From the cell containing the given text, extract its center point as [x, y] coordinate. 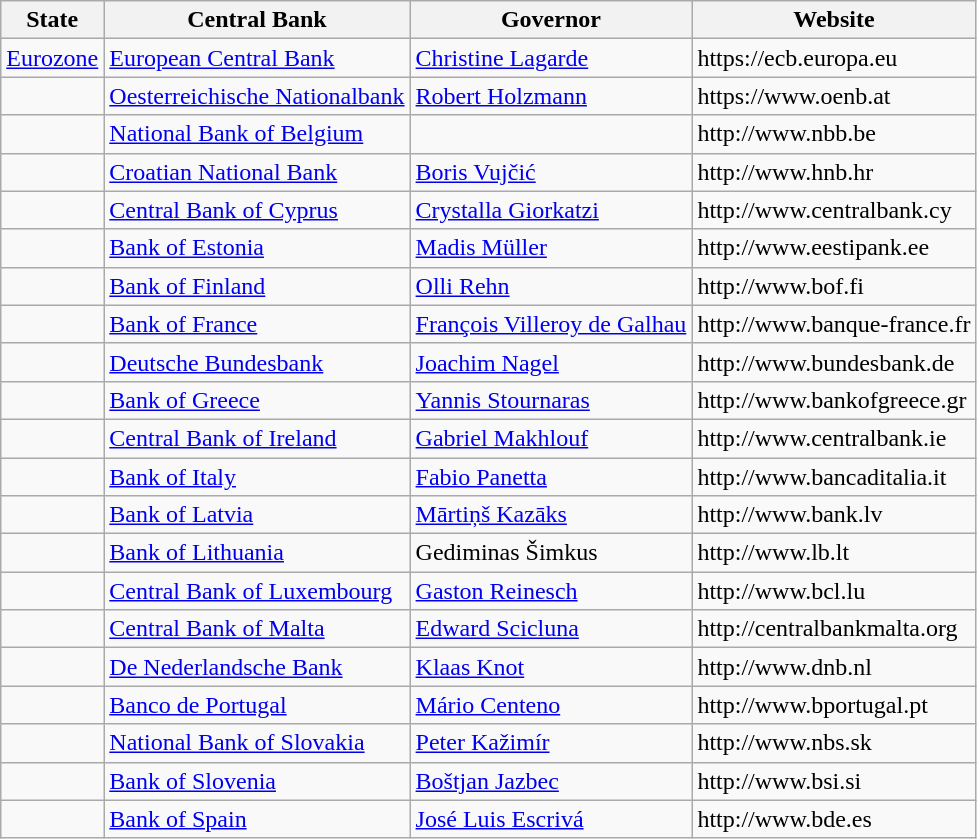
Boris Vujčić [551, 172]
Olli Rehn [551, 286]
Robert Holzmann [551, 96]
https://ecb.europa.eu [834, 58]
http://www.eestipank.ee [834, 248]
Madis Müller [551, 248]
State [52, 20]
http://www.hnb.hr [834, 172]
Gaston Reinesch [551, 591]
Central Bank of Cyprus [257, 210]
Bank of Lithuania [257, 553]
Bank of Slovenia [257, 781]
Eurozone [52, 58]
Central Bank of Luxembourg [257, 591]
https://www.oenb.at [834, 96]
http://www.nbs.sk [834, 743]
National Bank of Slovakia [257, 743]
Central Bank of Malta [257, 629]
Mário Centeno [551, 705]
José Luis Escrivá [551, 819]
Christine Lagarde [551, 58]
http://www.centralbank.ie [834, 438]
http://centralbankmalta.org [834, 629]
Peter Kažimír [551, 743]
Joachim Nagel [551, 362]
http://www.centralbank.cy [834, 210]
Fabio Panetta [551, 477]
Klaas Knot [551, 667]
http://www.bancaditalia.it [834, 477]
Gabriel Makhlouf [551, 438]
Bank of France [257, 324]
http://www.bankofgreece.gr [834, 400]
Banco de Portugal [257, 705]
Yannis Stournaras [551, 400]
http://www.bde.es [834, 819]
European Central Bank [257, 58]
Website [834, 20]
Governor [551, 20]
Bank of Finland [257, 286]
Deutsche Bundesbank [257, 362]
http://www.banque-france.fr [834, 324]
Bank of Spain [257, 819]
De Nederlandsche Bank [257, 667]
http://www.dnb.nl [834, 667]
Mārtiņš Kazāks [551, 515]
http://www.bcl.lu [834, 591]
Crystalla Giorkatzi [551, 210]
Gediminas Šimkus [551, 553]
Bank of Greece [257, 400]
Bank of Latvia [257, 515]
National Bank of Belgium [257, 134]
Oesterreichische Nationalbank [257, 96]
Central Bank of Ireland [257, 438]
http://www.nbb.be [834, 134]
Croatian National Bank [257, 172]
http://www.bsi.si [834, 781]
Boštjan Jazbec [551, 781]
http://www.lb.lt [834, 553]
Central Bank [257, 20]
François Villeroy de Galhau [551, 324]
Edward Scicluna [551, 629]
http://www.bof.fi [834, 286]
http://www.bportugal.pt [834, 705]
http://www.bank.lv [834, 515]
http://www.bundesbank.de [834, 362]
Bank of Italy [257, 477]
Bank of Estonia [257, 248]
